Search for the cell housing the specified text and yield its [X, Y] center coordinate. 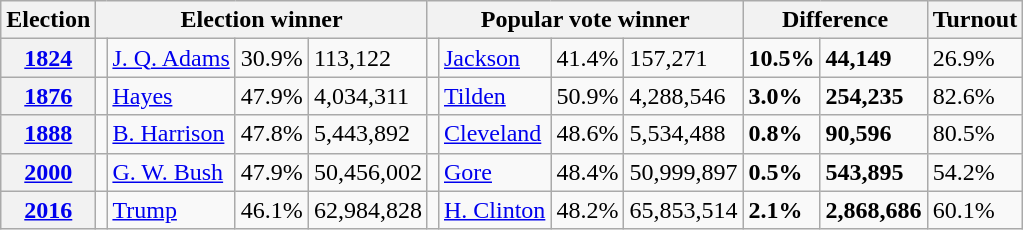
4,034,311 [368, 96]
47.8% [272, 134]
5,443,892 [368, 134]
2.1% [782, 210]
Trump [171, 210]
254,235 [874, 96]
65,853,514 [684, 210]
1824 [48, 58]
30.9% [272, 58]
Election [48, 20]
48.4% [588, 172]
62,984,828 [368, 210]
50.9% [588, 96]
48.6% [588, 134]
26.9% [975, 58]
Difference [835, 20]
41.4% [588, 58]
J. Q. Adams [171, 58]
543,895 [874, 172]
Tilden [494, 96]
1888 [48, 134]
5,534,488 [684, 134]
113,122 [368, 58]
90,596 [874, 134]
0.8% [782, 134]
2,868,686 [874, 210]
44,149 [874, 58]
157,271 [684, 58]
Hayes [171, 96]
4,288,546 [684, 96]
50,456,002 [368, 172]
1876 [48, 96]
60.1% [975, 210]
Election winner [262, 20]
80.5% [975, 134]
2016 [48, 210]
B. Harrison [171, 134]
48.2% [588, 210]
H. Clinton [494, 210]
3.0% [782, 96]
Popular vote winner [585, 20]
Turnout [975, 20]
46.1% [272, 210]
G. W. Bush [171, 172]
2000 [48, 172]
Jackson [494, 58]
0.5% [782, 172]
10.5% [782, 58]
50,999,897 [684, 172]
82.6% [975, 96]
54.2% [975, 172]
Cleveland [494, 134]
Gore [494, 172]
